Output the [x, y] coordinate of the center of the cell containing the given text.  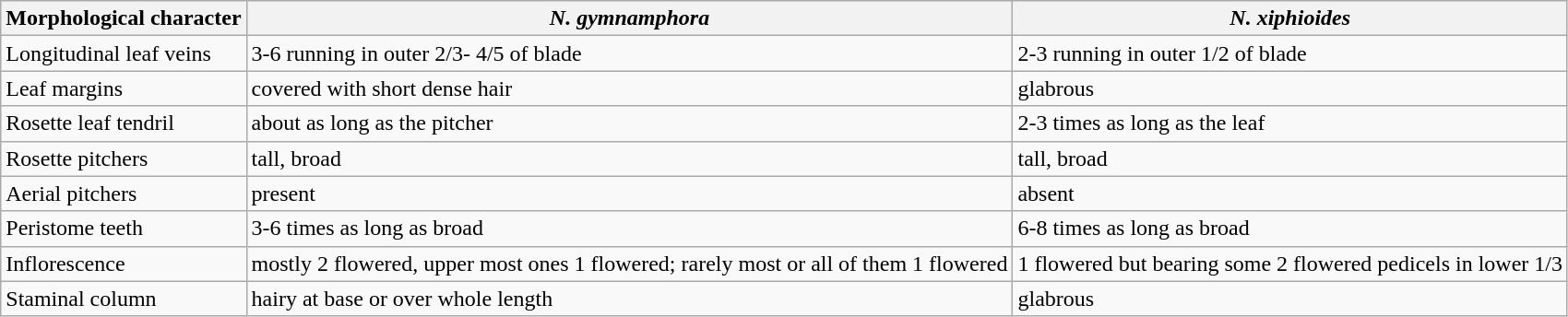
absent [1290, 194]
hairy at base or over whole length [629, 299]
mostly 2 flowered, upper most ones 1 flowered; rarely most or all of them 1 flowered [629, 264]
N. gymnamphora [629, 18]
Morphological character [124, 18]
2-3 running in outer 1/2 of blade [1290, 53]
about as long as the pitcher [629, 123]
1 flowered but bearing some 2 flowered pedicels in lower 1/3 [1290, 264]
Longitudinal leaf veins [124, 53]
Aerial pitchers [124, 194]
3-6 running in outer 2/3- 4/5 of blade [629, 53]
N. xiphioides [1290, 18]
3-6 times as long as broad [629, 229]
covered with short dense hair [629, 88]
6-8 times as long as broad [1290, 229]
Rosette leaf tendril [124, 123]
present [629, 194]
Peristome teeth [124, 229]
Leaf margins [124, 88]
Staminal column [124, 299]
Inflorescence [124, 264]
Rosette pitchers [124, 158]
2-3 times as long as the leaf [1290, 123]
